Output the (X, Y) coordinate of the center of the cell containing the given text.  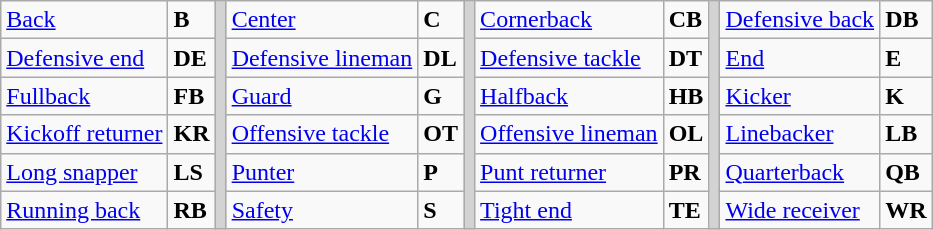
QB (906, 172)
K (906, 96)
HB (686, 96)
LB (906, 134)
Guard (322, 96)
Halfback (570, 96)
Tight end (570, 210)
Defensive back (800, 20)
Defensive end (84, 58)
Fullback (84, 96)
LS (192, 172)
S (441, 210)
DT (686, 58)
G (441, 96)
OL (686, 134)
C (441, 20)
Safety (322, 210)
OT (441, 134)
End (800, 58)
Quarterback (800, 172)
Cornerback (570, 20)
Kicker (800, 96)
Offensive tackle (322, 134)
Punter (322, 172)
TE (686, 210)
Center (322, 20)
Punt returner (570, 172)
Back (84, 20)
PR (686, 172)
Linebacker (800, 134)
Wide receiver (800, 210)
B (192, 20)
CB (686, 20)
Defensive tackle (570, 58)
WR (906, 210)
DE (192, 58)
Long snapper (84, 172)
Running back (84, 210)
Offensive lineman (570, 134)
E (906, 58)
Kickoff returner (84, 134)
P (441, 172)
KR (192, 134)
DL (441, 58)
DB (906, 20)
RB (192, 210)
FB (192, 96)
Defensive lineman (322, 58)
